Return the (x, y) coordinate for the center point of the cell that contains the specified text.  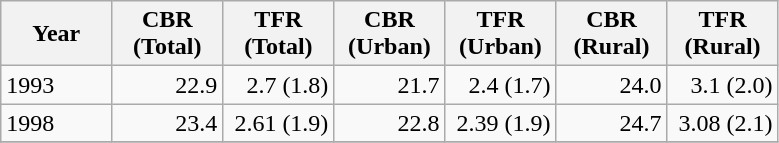
21.7 (390, 85)
2.39 (1.9) (500, 123)
CBR (Rural) (612, 34)
Year (56, 34)
2.7 (1.8) (278, 85)
2.4 (1.7) (500, 85)
22.9 (168, 85)
TFR (Urban) (500, 34)
1998 (56, 123)
CBR (Total) (168, 34)
3.1 (2.0) (722, 85)
23.4 (168, 123)
2.61 (1.9) (278, 123)
CBR (Urban) (390, 34)
22.8 (390, 123)
TFR (Rural) (722, 34)
24.0 (612, 85)
1993 (56, 85)
TFR (Total) (278, 34)
3.08 (2.1) (722, 123)
24.7 (612, 123)
